Locate the cell with the specified text and output its (X, Y) center coordinate. 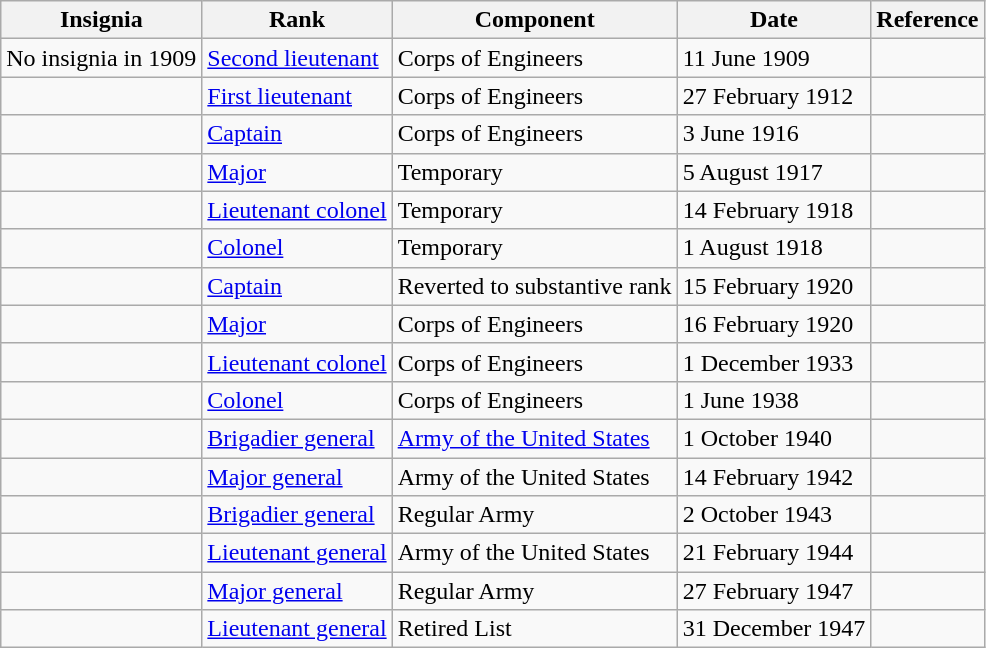
Insignia (102, 20)
31 December 1947 (774, 629)
21 February 1944 (774, 553)
1 June 1938 (774, 400)
16 February 1920 (774, 324)
3 June 1916 (774, 134)
1 December 1933 (774, 362)
11 June 1909 (774, 58)
27 February 1912 (774, 96)
No insignia in 1909 (102, 58)
Date (774, 20)
15 February 1920 (774, 286)
Component (534, 20)
27 February 1947 (774, 591)
14 February 1918 (774, 210)
Reverted to substantive rank (534, 286)
14 February 1942 (774, 477)
Second lieutenant (297, 58)
Retired List (534, 629)
Rank (297, 20)
1 October 1940 (774, 438)
5 August 1917 (774, 172)
First lieutenant (297, 96)
1 August 1918 (774, 248)
2 October 1943 (774, 515)
Reference (928, 20)
